Search for the cell housing the specified text and yield its [X, Y] center coordinate. 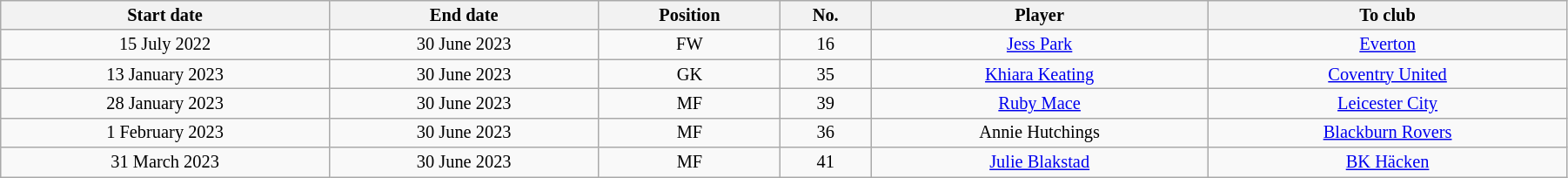
Position [689, 15]
15 July 2022 [165, 44]
BK Häcken [1388, 162]
39 [826, 103]
Blackburn Rovers [1388, 133]
13 January 2023 [165, 74]
No. [826, 15]
Annie Hutchings [1040, 133]
Jess Park [1040, 44]
41 [826, 162]
Player [1040, 15]
GK [689, 74]
16 [826, 44]
Ruby Mace [1040, 103]
Khiara Keating [1040, 74]
To club [1388, 15]
31 March 2023 [165, 162]
36 [826, 133]
Start date [165, 15]
35 [826, 74]
FW [689, 44]
1 February 2023 [165, 133]
End date [464, 15]
28 January 2023 [165, 103]
Leicester City [1388, 103]
Coventry United [1388, 74]
Everton [1388, 44]
Julie Blakstad [1040, 162]
